Return the (X, Y) coordinate for the center point of the cell that contains the specified text.  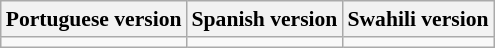
Portuguese version (94, 19)
Swahili version (418, 19)
Spanish version (265, 19)
